Locate the cell with the specified text and output its (x, y) center coordinate. 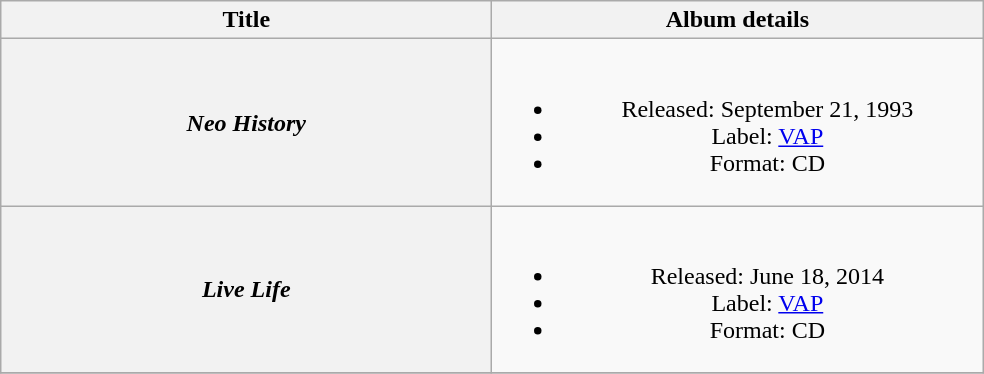
Released: September 21, 1993Label: VAPFormat: CD (738, 122)
Album details (738, 20)
Live Life (246, 290)
Released: June 18, 2014Label: VAPFormat: CD (738, 290)
Title (246, 20)
Neo History (246, 122)
